Find where the given text appears and provide that cell's center as [x, y] coordinate. 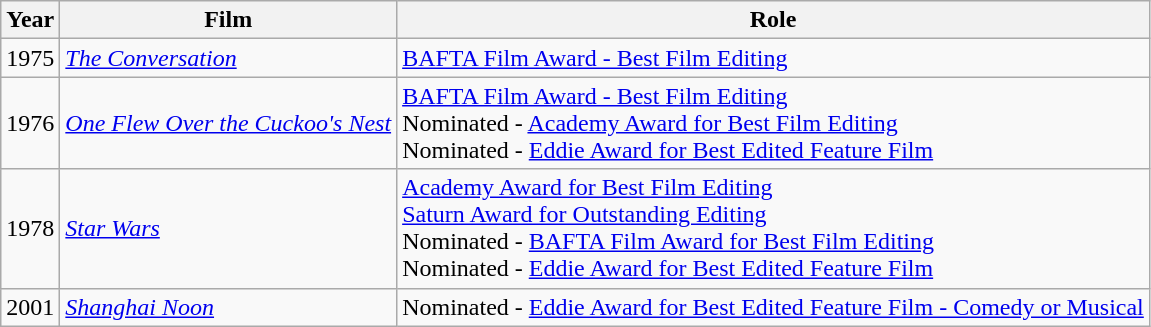
One Flew Over the Cuckoo's Nest [228, 123]
1978 [30, 228]
BAFTA Film Award - Best Film Editing [774, 58]
Role [774, 20]
Shanghai Noon [228, 307]
The Conversation [228, 58]
1976 [30, 123]
BAFTA Film Award - Best Film EditingNominated - Academy Award for Best Film EditingNominated - Eddie Award for Best Edited Feature Film [774, 123]
Film [228, 20]
Nominated - Eddie Award for Best Edited Feature Film - Comedy or Musical [774, 307]
1975 [30, 58]
Year [30, 20]
Star Wars [228, 228]
2001 [30, 307]
